Provide the [X, Y] coordinate of the cell's center where the given text is located.  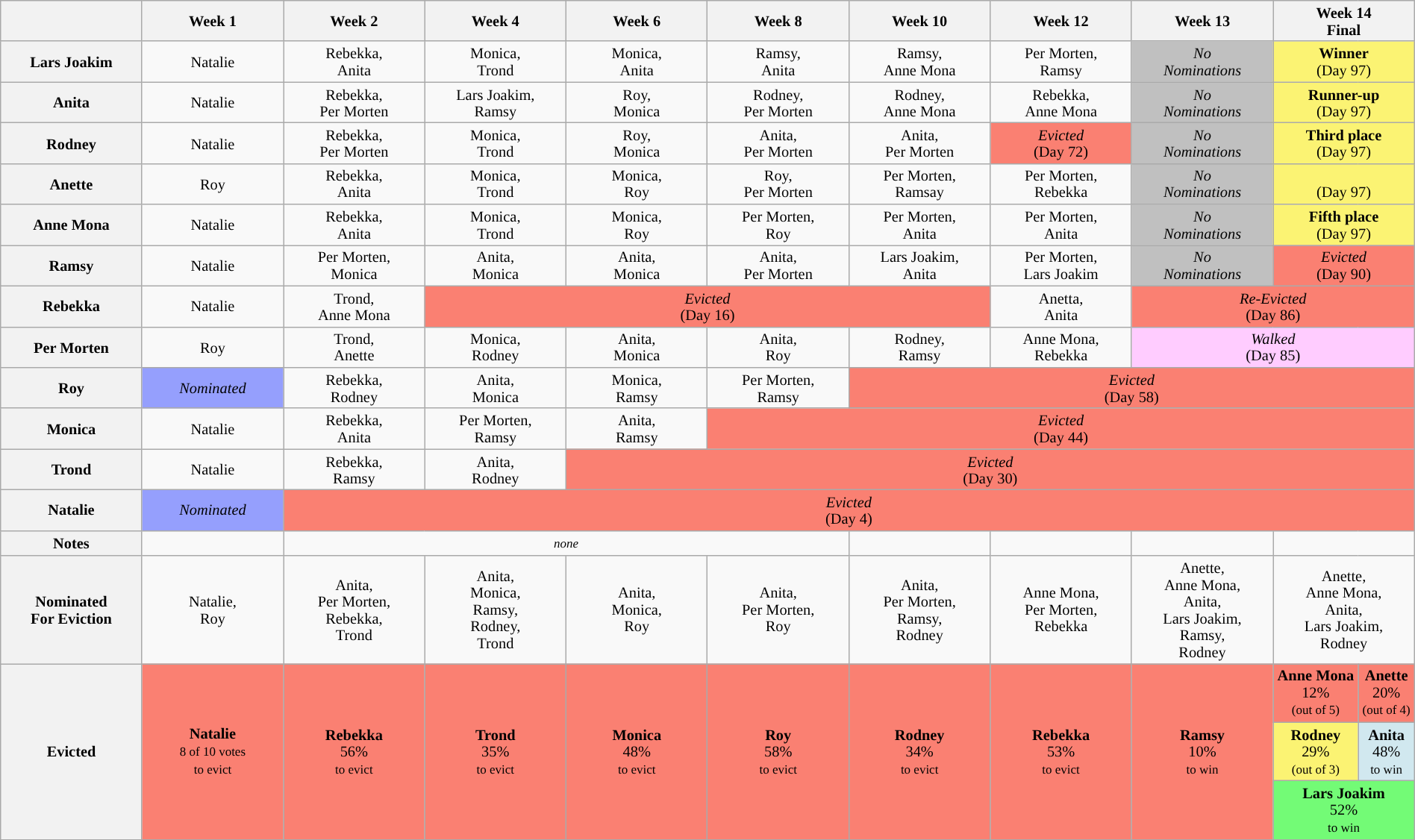
Anne Mona,Per Morten,Rebekka [1061, 610]
NominatedFor Eviction [72, 610]
Week 12 [1061, 21]
Trond35%to evict [496, 751]
Rodney,Anne Mona [919, 103]
Evicted(Day 90) [1343, 266]
Trond,Anette [354, 348]
Per Morten,Roy [778, 225]
Notes [72, 543]
Week 1 [212, 21]
Anette [72, 184]
Trond [72, 470]
Rebekka,Ramsy [354, 470]
Rodney,Ramsy [919, 348]
Anita,Roy [778, 348]
Walked(Day 85) [1273, 348]
Runner-up(Day 97) [1343, 103]
Anette,Anne Mona,Anita,Lars Joakim, Rodney [1343, 610]
Rodney [72, 143]
Anita,Monica,Roy [637, 610]
Ramsy [72, 266]
Rodney34%to evict [919, 751]
Per Morten,Rebekka [1061, 184]
Anne Mona [72, 225]
Week 2 [354, 21]
Roy58%to evict [778, 751]
Anita48%to win [1387, 752]
Lars Joakim,Anita [919, 266]
Anita,Ramsy [637, 428]
Per Morten,Ramsay [919, 184]
Monica,Ramsy [637, 388]
Anita,Per Morten,Rebekka,Trond [354, 610]
Evicted(Day 72) [1061, 143]
Monica,Rodney [496, 348]
none [566, 543]
Evicted(Day 30) [991, 470]
Anita,Rodney [496, 470]
Week 14Final [1343, 21]
Week 6 [637, 21]
Evicted [72, 751]
(Day 97) [1343, 184]
Ramsy,Anita [778, 61]
Monica,Anita [637, 61]
Ramsy10%to win [1202, 751]
Week 8 [778, 21]
Per Morten,Monica [354, 266]
Evicted(Day 16) [707, 306]
Rodney,Per Morten [778, 103]
Evicted(Day 58) [1131, 388]
Evicted(Day 4) [849, 510]
Rodney29%(out of 3) [1316, 752]
Anette20%(out of 4) [1387, 692]
Lars Joakim [72, 61]
Natalie8 of 10 votesto evict [212, 751]
Anita,Per Morten,Ramsy,Rodney [919, 610]
Anita,Monica,Ramsy,Rodney,Trond [496, 610]
Anita,Per Morten,Roy [778, 610]
Anne Mona12%(out of 5) [1316, 692]
Week 10 [919, 21]
Per Morten [72, 348]
Per Morten,Lars Joakim [1061, 266]
Fifth place(Day 97) [1343, 225]
Anette,Anne Mona,Anita,Lars Joakim,Ramsy,Rodney [1202, 610]
Monica48%to evict [637, 751]
Re-Evicted(Day 86) [1273, 306]
Rebekka [72, 306]
Monica [72, 428]
Rebekka56%to evict [354, 751]
Ramsy,Anne Mona [919, 61]
Rebekka,Rodney [354, 388]
Week 4 [496, 21]
Natalie,Roy [212, 610]
Rebekka,Anne Mona [1061, 103]
Roy,Per Morten [778, 184]
Anita [72, 103]
Week 13 [1202, 21]
Lars Joakim52%to win [1343, 810]
Anetta,Anita [1061, 306]
Lars Joakim,Ramsy [496, 103]
Anne Mona,Rebekka [1061, 348]
Evicted(Day 44) [1061, 428]
Rebekka53%to evict [1061, 751]
Winner(Day 97) [1343, 61]
Third place(Day 97) [1343, 143]
Trond,Anne Mona [354, 306]
